Extract the [X, Y] coordinate from the center of the cell holding the provided text.  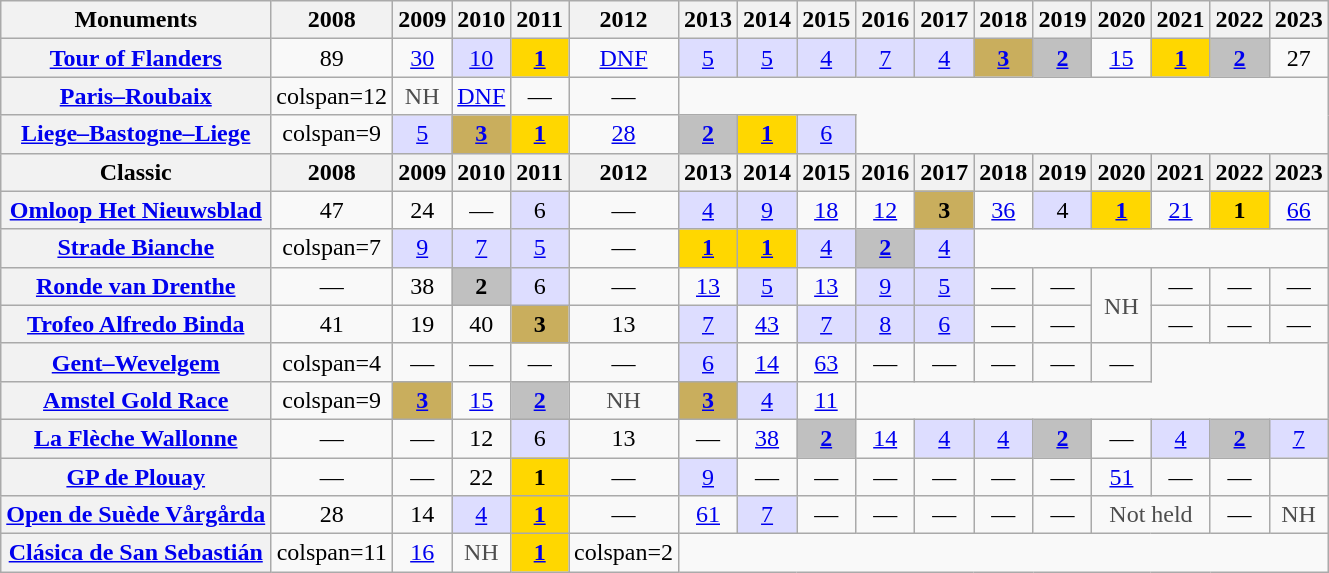
63 [826, 362]
colspan=11 [332, 553]
30 [422, 58]
Clásica de San Sebastián [136, 553]
24 [422, 210]
66 [1298, 210]
10 [482, 58]
colspan=4 [332, 362]
GP de Plouay [136, 477]
colspan=12 [332, 96]
51 [1122, 477]
47 [332, 210]
La Flèche Wallonne [136, 438]
18 [826, 210]
Ronde van Drenthe [136, 286]
21 [1180, 210]
41 [332, 324]
Omloop Het Nieuwsblad [136, 210]
22 [482, 477]
19 [422, 324]
61 [708, 515]
40 [482, 324]
Liege–Bastogne–Liege [136, 134]
Amstel Gold Race [136, 400]
8 [886, 324]
Not held [1151, 515]
Classic [136, 172]
27 [1298, 58]
Tour of Flanders [136, 58]
11 [826, 400]
43 [768, 324]
16 [422, 553]
Monuments [136, 20]
Open de Suède Vårgårda [136, 515]
colspan=2 [624, 553]
Gent–Wevelgem [136, 362]
89 [332, 58]
Paris–Roubaix [136, 96]
colspan=7 [332, 248]
36 [1004, 210]
Trofeo Alfredo Binda [136, 324]
Strade Bianche [136, 248]
